Pinpoint the cell where the given text exists, returning its [X, Y] midpoint coordinate. 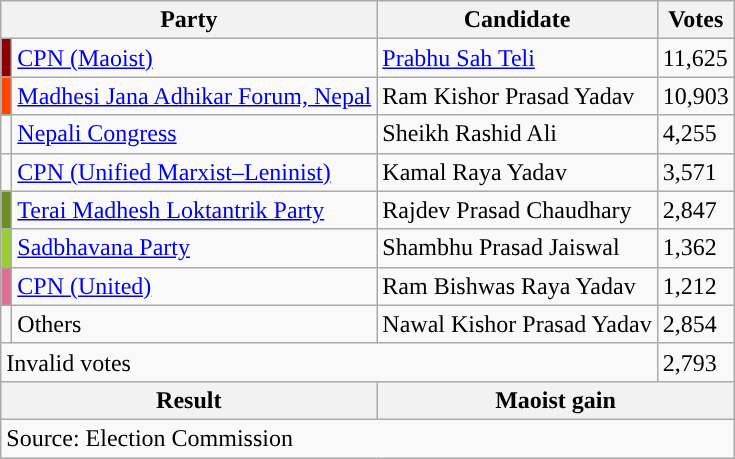
Ram Bishwas Raya Yadav [517, 286]
11,625 [696, 58]
CPN (Maoist) [194, 58]
Candidate [517, 20]
Terai Madhesh Loktantrik Party [194, 210]
Kamal Raya Yadav [517, 172]
Votes [696, 20]
CPN (Unified Marxist–Leninist) [194, 172]
2,854 [696, 324]
Shambhu Prasad Jaiswal [517, 248]
Invalid votes [329, 362]
CPN (United) [194, 286]
Prabhu Sah Teli [517, 58]
Madhesi Jana Adhikar Forum, Nepal [194, 96]
Sheikh Rashid Ali [517, 134]
4,255 [696, 134]
Source: Election Commission [368, 438]
1,212 [696, 286]
Result [189, 400]
3,571 [696, 172]
1,362 [696, 248]
Ram Kishor Prasad Yadav [517, 96]
Others [194, 324]
2,847 [696, 210]
Party [189, 20]
10,903 [696, 96]
Nawal Kishor Prasad Yadav [517, 324]
Maoist gain [556, 400]
Nepali Congress [194, 134]
Sadbhavana Party [194, 248]
Rajdev Prasad Chaudhary [517, 210]
2,793 [696, 362]
